From the cell containing the given text, extract its center point as [x, y] coordinate. 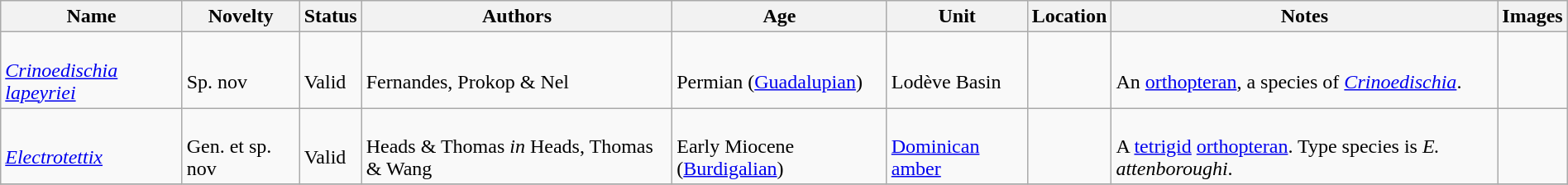
Heads & Thomas in Heads, Thomas & Wang [517, 146]
Permian (Guadalupian) [779, 70]
Gen. et sp. nov [241, 146]
Location [1069, 17]
Name [91, 17]
Status [331, 17]
Electrotettix [91, 146]
Novelty [241, 17]
A tetrigid orthopteran. Type species is E. attenboroughi. [1305, 146]
Authors [517, 17]
An orthopteran, a species of Crinoedischia. [1305, 70]
Unit [957, 17]
Crinoedischia lapeyriei [91, 70]
Age [779, 17]
Images [1532, 17]
Lodève Basin [957, 70]
Notes [1305, 17]
Early Miocene (Burdigalian) [779, 146]
Sp. nov [241, 70]
Dominican amber [957, 146]
Fernandes, Prokop & Nel [517, 70]
